Locate the cell with the specified text and output its (x, y) center coordinate. 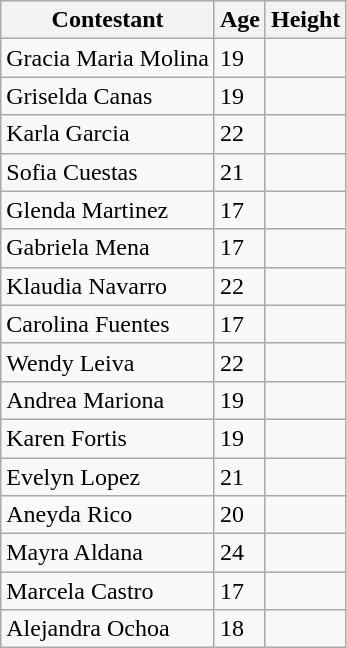
Age (240, 20)
Andrea Mariona (108, 400)
Aneyda Rico (108, 515)
20 (240, 515)
Karla Garcia (108, 134)
Klaudia Navarro (108, 286)
Height (305, 20)
Sofia Cuestas (108, 172)
Evelyn Lopez (108, 477)
Mayra Aldana (108, 553)
Griselda Canas (108, 96)
Contestant (108, 20)
Gabriela Mena (108, 248)
18 (240, 629)
Alejandra Ochoa (108, 629)
Wendy Leiva (108, 362)
24 (240, 553)
Gracia Maria Molina (108, 58)
Marcela Castro (108, 591)
Karen Fortis (108, 438)
Carolina Fuentes (108, 324)
Glenda Martinez (108, 210)
